Output the (x, y) coordinate of the center of the cell containing the given text.  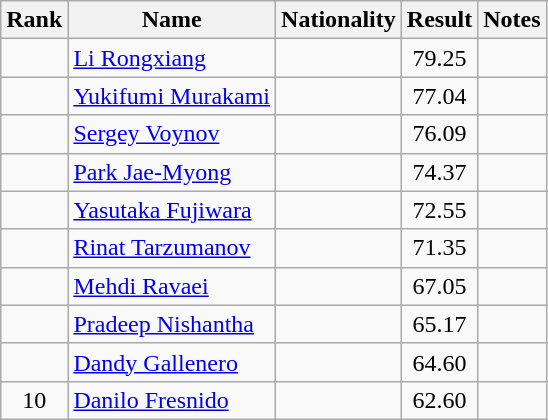
Sergey Voynov (172, 134)
Pradeep Nishantha (172, 324)
62.60 (439, 400)
76.09 (439, 134)
64.60 (439, 362)
65.17 (439, 324)
77.04 (439, 96)
Yasutaka Fujiwara (172, 210)
67.05 (439, 286)
10 (34, 400)
Name (172, 20)
Rank (34, 20)
72.55 (439, 210)
Rinat Tarzumanov (172, 248)
Danilo Fresnido (172, 400)
Dandy Gallenero (172, 362)
79.25 (439, 58)
Park Jae-Myong (172, 172)
Nationality (339, 20)
71.35 (439, 248)
Mehdi Ravaei (172, 286)
Yukifumi Murakami (172, 96)
74.37 (439, 172)
Result (439, 20)
Notes (512, 20)
Li Rongxiang (172, 58)
